Scan for the cell matching the given text and deliver its (X, Y) coordinate at center. 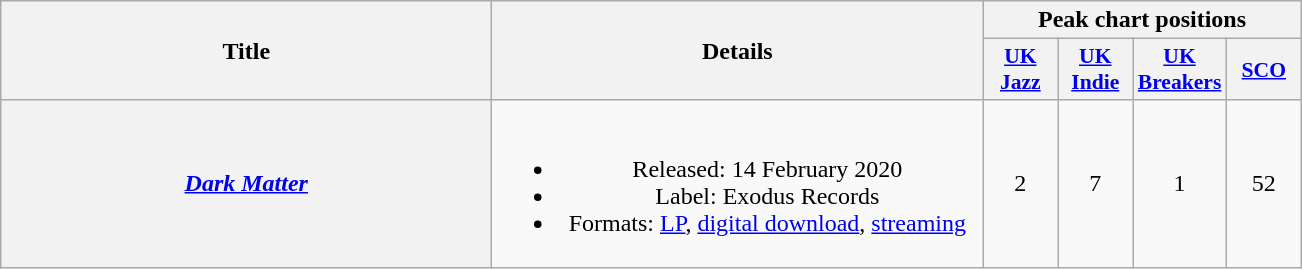
SCO (1264, 70)
UKIndie (1096, 70)
Released: 14 February 2020Label: Exodus RecordsFormats: LP, digital download, streaming (738, 184)
Title (246, 50)
2 (1020, 184)
Dark Matter (246, 184)
52 (1264, 184)
1 (1180, 184)
UKJazz (1020, 70)
Details (738, 50)
7 (1096, 184)
Peak chart positions (1142, 20)
UKBreakers (1180, 70)
